Find where the given text appears and provide that cell's center as [X, Y] coordinate. 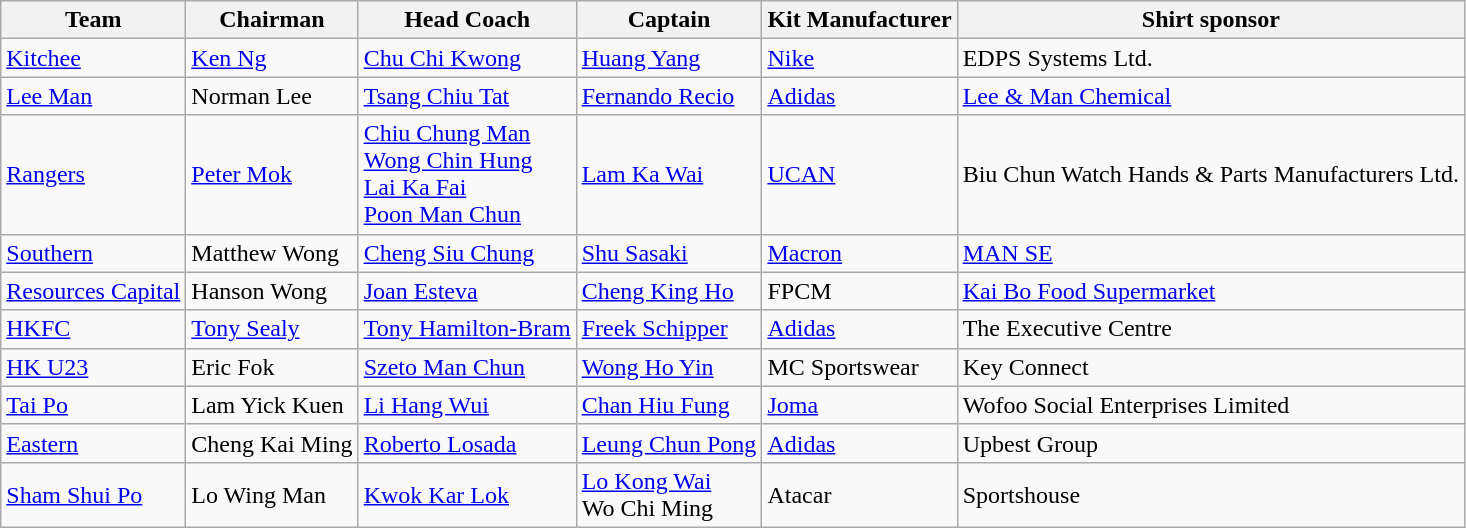
FPCM [860, 291]
Leung Chun Pong [669, 443]
Key Connect [1210, 367]
Cheng King Ho [669, 291]
Head Coach [467, 20]
Cheng Kai Ming [272, 443]
Fernando Recio [669, 96]
Lo Wing Man [272, 494]
HK U23 [94, 367]
Lam Ka Wai [669, 174]
Macron [860, 253]
Wofoo Social Enterprises Limited [1210, 405]
Tony Sealy [272, 329]
Wong Ho Yin [669, 367]
Biu Chun Watch Hands & Parts Manufacturers Ltd. [1210, 174]
UCAN [860, 174]
Norman Lee [272, 96]
Captain [669, 20]
Team [94, 20]
Li Hang Wui [467, 405]
Lo Kong Wai Wo Chi Ming [669, 494]
The Executive Centre [1210, 329]
Eric Fok [272, 367]
Southern [94, 253]
Joan Esteva [467, 291]
Chu Chi Kwong [467, 58]
Lam Yick Kuen [272, 405]
MAN SE [1210, 253]
Kai Bo Food Supermarket [1210, 291]
Tsang Chiu Tat [467, 96]
Roberto Losada [467, 443]
Matthew Wong [272, 253]
Freek Schipper [669, 329]
Atacar [860, 494]
Sportshouse [1210, 494]
Chan Hiu Fung [669, 405]
Tony Hamilton-Bram [467, 329]
Lee & Man Chemical [1210, 96]
Resources Capital [94, 291]
Tai Po [94, 405]
Kwok Kar Lok [467, 494]
Shu Sasaki [669, 253]
Kit Manufacturer [860, 20]
MC Sportswear [860, 367]
Cheng Siu Chung [467, 253]
Huang Yang [669, 58]
Szeto Man Chun [467, 367]
Rangers [94, 174]
EDPS Systems Ltd. [1210, 58]
Peter Mok [272, 174]
Upbest Group [1210, 443]
HKFC [94, 329]
Lee Man [94, 96]
Nike [860, 58]
Shirt sponsor [1210, 20]
Chairman [272, 20]
Hanson Wong [272, 291]
Eastern [94, 443]
Sham Shui Po [94, 494]
Chiu Chung Man Wong Chin Hung Lai Ka Fai Poon Man Chun [467, 174]
Ken Ng [272, 58]
Joma [860, 405]
Kitchee [94, 58]
